Return the [X, Y] coordinate for the center point of the cell that contains the specified text.  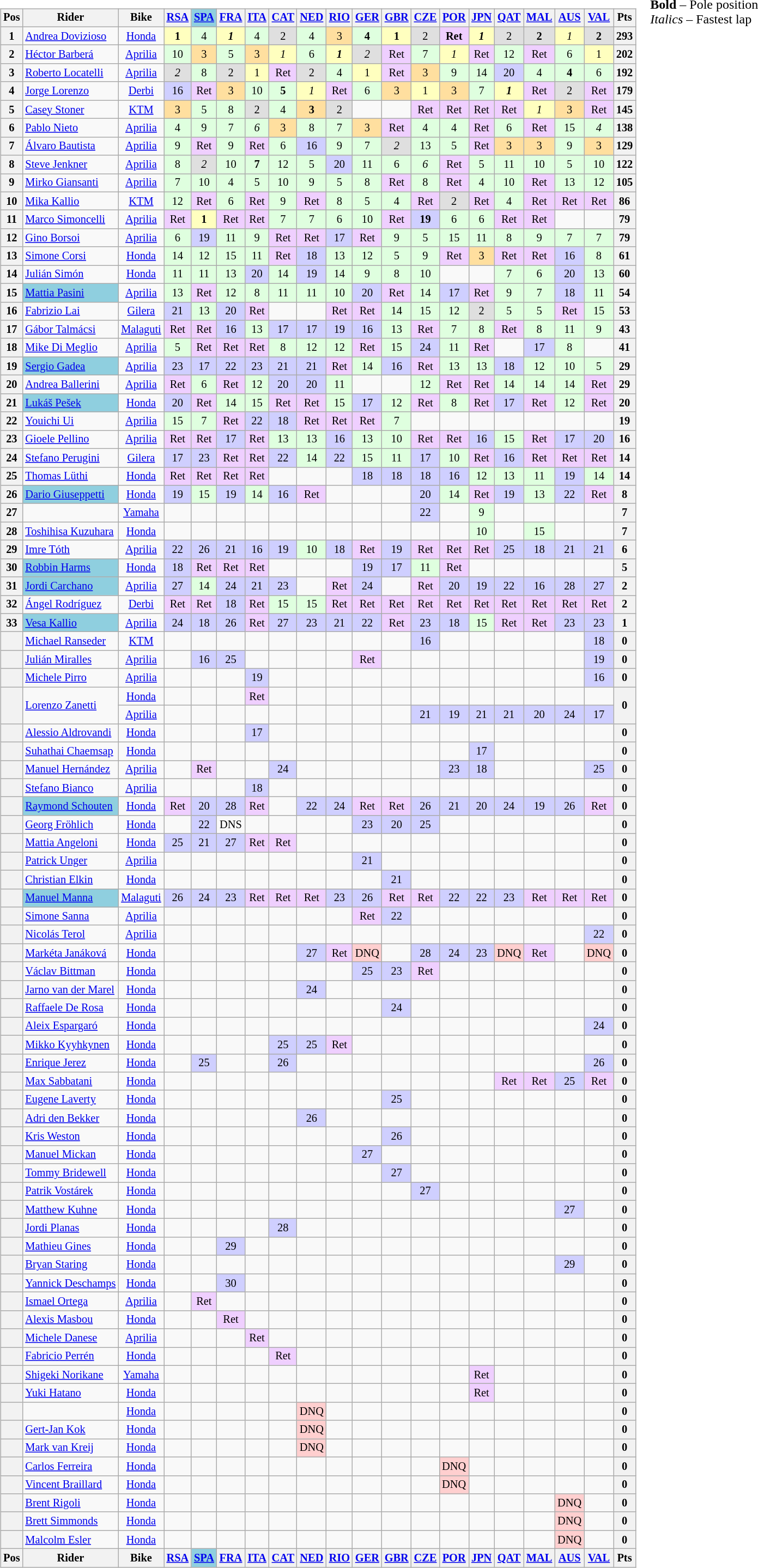
Bryan Staring [70, 1265]
43 [624, 330]
Tommy Bridewell [70, 1173]
Vesa Kallio [70, 623]
Mike Di Meglio [70, 348]
Mark van Kreij [70, 1448]
Sergio Gadea [70, 366]
Raymond Schouten [70, 806]
60 [624, 275]
Patrik Vostárek [70, 1192]
Casey Stoner [70, 110]
Fabrizio Lai [70, 311]
Georg Fröhlich [70, 825]
145 [624, 110]
Dario Giuseppetti [70, 495]
Lorenzo Zanetti [70, 705]
Robbin Harms [70, 568]
Héctor Barberá [70, 54]
Steve Jenkner [70, 165]
Fabricio Perrén [70, 1357]
Enrique Jerez [70, 1063]
Mattia Angeloni [70, 843]
Max Sabbatani [70, 1081]
Raffaele De Rosa [70, 1008]
Eugene Laverty [70, 1099]
54 [624, 293]
Álvaro Bautista [70, 146]
Alessio Aldrovandi [70, 733]
Markéta Janáková [70, 953]
41 [624, 348]
138 [624, 128]
Christian Elkin [70, 879]
Roberto Locatelli [70, 73]
Gábor Talmácsi [70, 330]
33 [11, 623]
Michael Ranseder [70, 641]
Jorge Lorenzo [70, 91]
Michele Danese [70, 1338]
Simone Corsi [70, 256]
Manuel Mickan [70, 1154]
Nicolás Terol [70, 934]
31 [11, 586]
Manuel Manna [70, 898]
Gioele Pellino [70, 440]
Andrea Dovizioso [70, 36]
Ismael Ortega [70, 1302]
32 [11, 605]
61 [624, 256]
Matthew Kuhne [70, 1210]
192 [624, 73]
Pablo Nieto [70, 128]
105 [624, 183]
Alexis Masbou [70, 1320]
Suhathai Chaemsap [70, 751]
122 [624, 165]
Mikko Kyyhkynen [70, 1044]
Manuel Hernández [70, 770]
Mirko Giansanti [70, 183]
Julián Miralles [70, 660]
Marco Simoncelli [70, 220]
293 [624, 36]
129 [624, 146]
Gino Borsoi [70, 238]
Mika Kallio [70, 201]
Jordi Planas [70, 1228]
53 [624, 311]
Mathieu Gines [70, 1247]
Imre Tóth [70, 550]
Brett Simmonds [70, 1521]
Simone Sanna [70, 916]
Adri den Bekker [70, 1118]
Thomas Lüthi [70, 476]
Carlos Ferreira [70, 1466]
Youichi Ui [70, 421]
86 [624, 201]
Ángel Rodríguez [70, 605]
Patrick Unger [70, 861]
Julián Simón [70, 275]
Michele Pirro [70, 678]
Kris Weston [70, 1137]
Shigeki Norikane [70, 1375]
Jordi Carchano [70, 586]
DNS [231, 825]
Mattia Pasini [70, 293]
Stefano Perugini [70, 458]
202 [624, 54]
Aleix Espargaró [70, 1026]
Stefano Bianco [70, 788]
Gert-Jan Kok [70, 1430]
Lukáš Pešek [70, 403]
179 [624, 91]
Malcolm Esler [70, 1540]
Václav Bittman [70, 971]
Yannick Deschamps [70, 1283]
Jarno van der Marel [70, 989]
Yuki Hatano [70, 1393]
Toshihisa Kuzuhara [70, 531]
Vincent Braillard [70, 1485]
Andrea Ballerini [70, 385]
Brent Rigoli [70, 1503]
